Return the [X, Y] coordinate for the center point of the cell that contains the specified text.  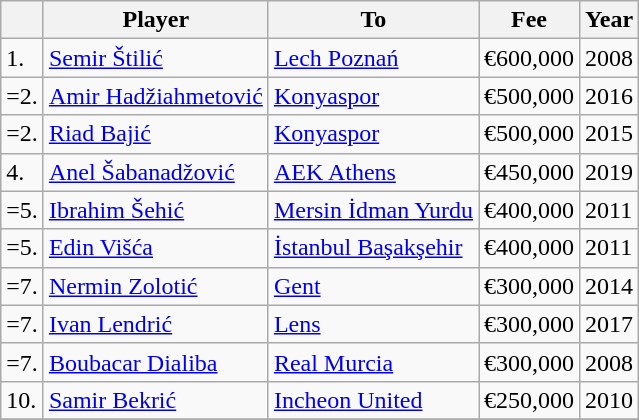
Edin Višća [156, 248]
To [373, 20]
Year [610, 20]
2015 [610, 134]
AEK Athens [373, 172]
İstanbul Başakşehir [373, 248]
Real Murcia [373, 362]
10. [22, 400]
Fee [528, 20]
Lech Poznań [373, 58]
Anel Šabanadžović [156, 172]
2014 [610, 286]
2017 [610, 324]
Incheon United [373, 400]
Mersin İdman Yurdu [373, 210]
Gent [373, 286]
Semir Štilić [156, 58]
€600,000 [528, 58]
Riad Bajić [156, 134]
4. [22, 172]
1. [22, 58]
Player [156, 20]
Boubacar Dialiba [156, 362]
Ibrahim Šehić [156, 210]
Ivan Lendrić [156, 324]
Nermin Zolotić [156, 286]
Amir Hadžiahmetović [156, 96]
2019 [610, 172]
Lens [373, 324]
2010 [610, 400]
€250,000 [528, 400]
2016 [610, 96]
€450,000 [528, 172]
Samir Bekrić [156, 400]
